Pinpoint the cell where the given text exists, returning its [X, Y] midpoint coordinate. 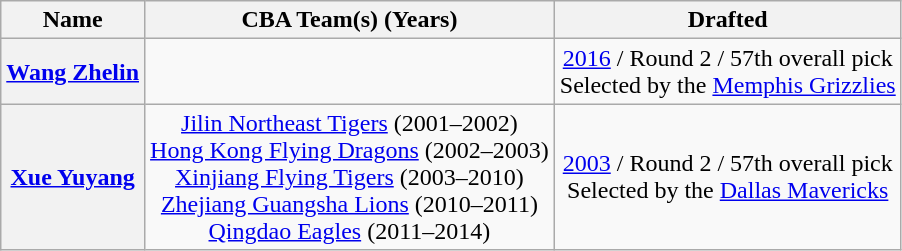
Drafted [728, 20]
2003 / Round 2 / 57th overall pick Selected by the Dallas Mavericks [728, 177]
Xue Yuyang [73, 177]
CBA Team(s) (Years) [350, 20]
2016 / Round 2 / 57th overall pick Selected by the Memphis Grizzlies [728, 72]
Name [73, 20]
Wang Zhelin [73, 72]
